Extract the (x, y) coordinate from the center of the cell holding the provided text.  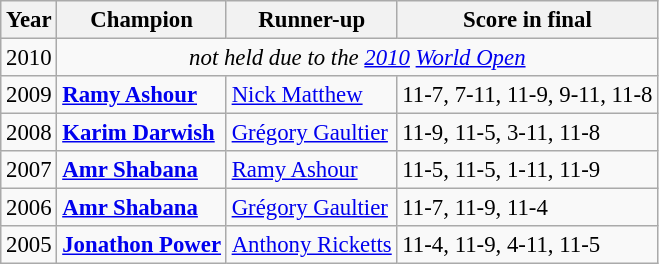
11-5, 11-5, 1-11, 11-9 (528, 170)
2007 (29, 170)
Year (29, 20)
Nick Matthew (312, 95)
Champion (142, 20)
2006 (29, 208)
2005 (29, 245)
11-7, 11-9, 11-4 (528, 208)
not held due to the 2010 World Open (358, 58)
11-4, 11-9, 4-11, 11-5 (528, 245)
Jonathon Power (142, 245)
11-9, 11-5, 3-11, 11-8 (528, 133)
Karim Darwish (142, 133)
2010 (29, 58)
Score in final (528, 20)
11-7, 7-11, 11-9, 9-11, 11-8 (528, 95)
Anthony Ricketts (312, 245)
2008 (29, 133)
2009 (29, 95)
Runner-up (312, 20)
